Return the [X, Y] coordinate for the center point of the cell that contains the specified text.  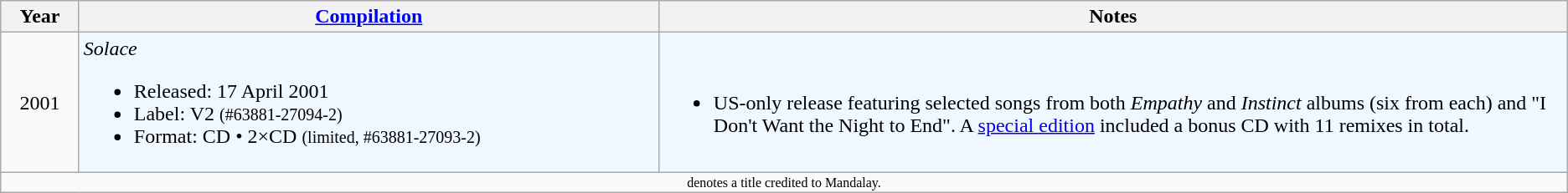
Year [40, 17]
SolaceReleased: 17 April 2001Label: V2 (#63881-27094-2)Format: CD • 2×CD (limited, #63881-27093-2) [369, 102]
Notes [1112, 17]
2001 [40, 102]
Compilation [369, 17]
denotes a title credited to Mandalay. [784, 182]
